Provide the (X, Y) coordinate of the cell's center where the given text is located.  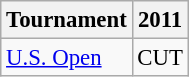
Tournament (66, 20)
U.S. Open (66, 58)
CUT (160, 58)
2011 (160, 20)
